Find where the given text appears and provide that cell's center as (x, y) coordinate. 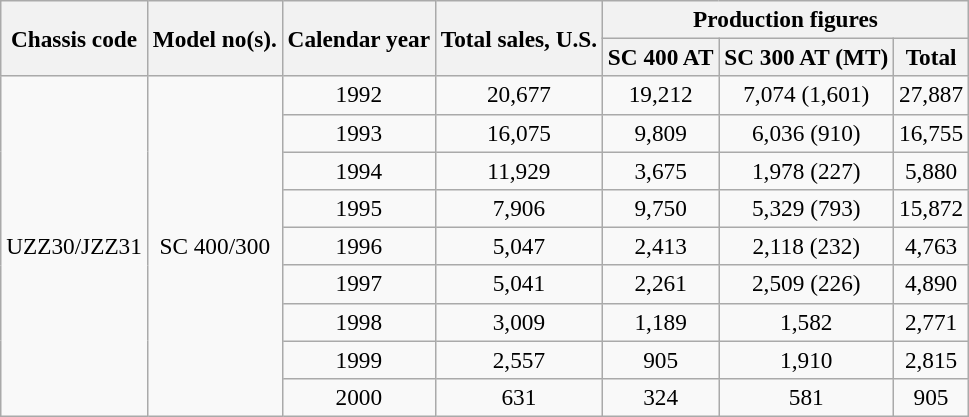
1,910 (806, 359)
1995 (358, 208)
1998 (358, 322)
19,212 (660, 95)
UZZ30/JZZ31 (74, 246)
5,041 (518, 284)
2000 (358, 397)
3,009 (518, 322)
SC 300 AT (MT) (806, 57)
5,329 (793) (806, 208)
1994 (358, 170)
2,771 (932, 322)
4,763 (932, 246)
1997 (358, 284)
4,890 (932, 284)
SC 400/300 (214, 246)
2,815 (932, 359)
581 (806, 397)
3,675 (660, 170)
5,047 (518, 246)
Chassis code (74, 38)
7,074 (1,601) (806, 95)
15,872 (932, 208)
Calendar year (358, 38)
324 (660, 397)
1,582 (806, 322)
SC 400 AT (660, 57)
2,118 (232) (806, 246)
9,809 (660, 133)
2,261 (660, 284)
Model no(s). (214, 38)
20,677 (518, 95)
2,509 (226) (806, 284)
1999 (358, 359)
6,036 (910) (806, 133)
Total (932, 57)
Production figures (785, 19)
27,887 (932, 95)
7,906 (518, 208)
16,075 (518, 133)
2,413 (660, 246)
1,189 (660, 322)
16,755 (932, 133)
Total sales, U.S. (518, 38)
1,978 (227) (806, 170)
9,750 (660, 208)
11,929 (518, 170)
2,557 (518, 359)
631 (518, 397)
1992 (358, 95)
5,880 (932, 170)
1996 (358, 246)
1993 (358, 133)
